Return the (x, y) coordinate for the center point of the cell that contains the specified text.  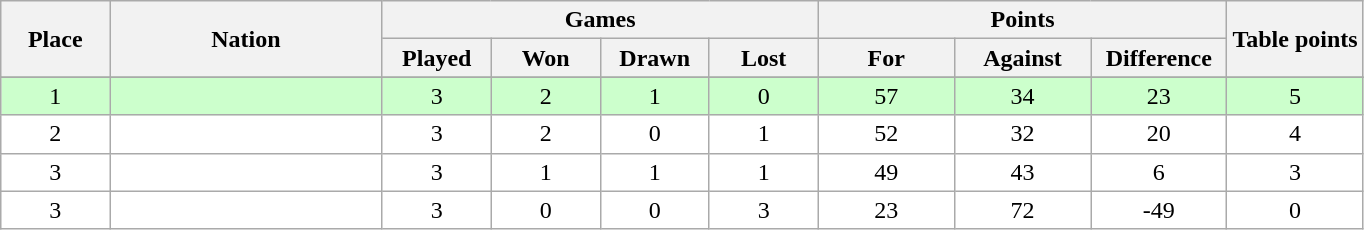
Lost (764, 58)
34 (1022, 96)
4 (1295, 134)
For (886, 58)
49 (886, 172)
Played (436, 58)
Difference (1159, 58)
Against (1022, 58)
-49 (1159, 210)
Games (600, 20)
43 (1022, 172)
20 (1159, 134)
Table points (1295, 39)
52 (886, 134)
Drawn (654, 58)
32 (1022, 134)
Nation (246, 39)
72 (1022, 210)
6 (1159, 172)
5 (1295, 96)
57 (886, 96)
Points (1022, 20)
Place (56, 39)
Won (546, 58)
